Extract the (X, Y) coordinate from the center of the cell holding the provided text.  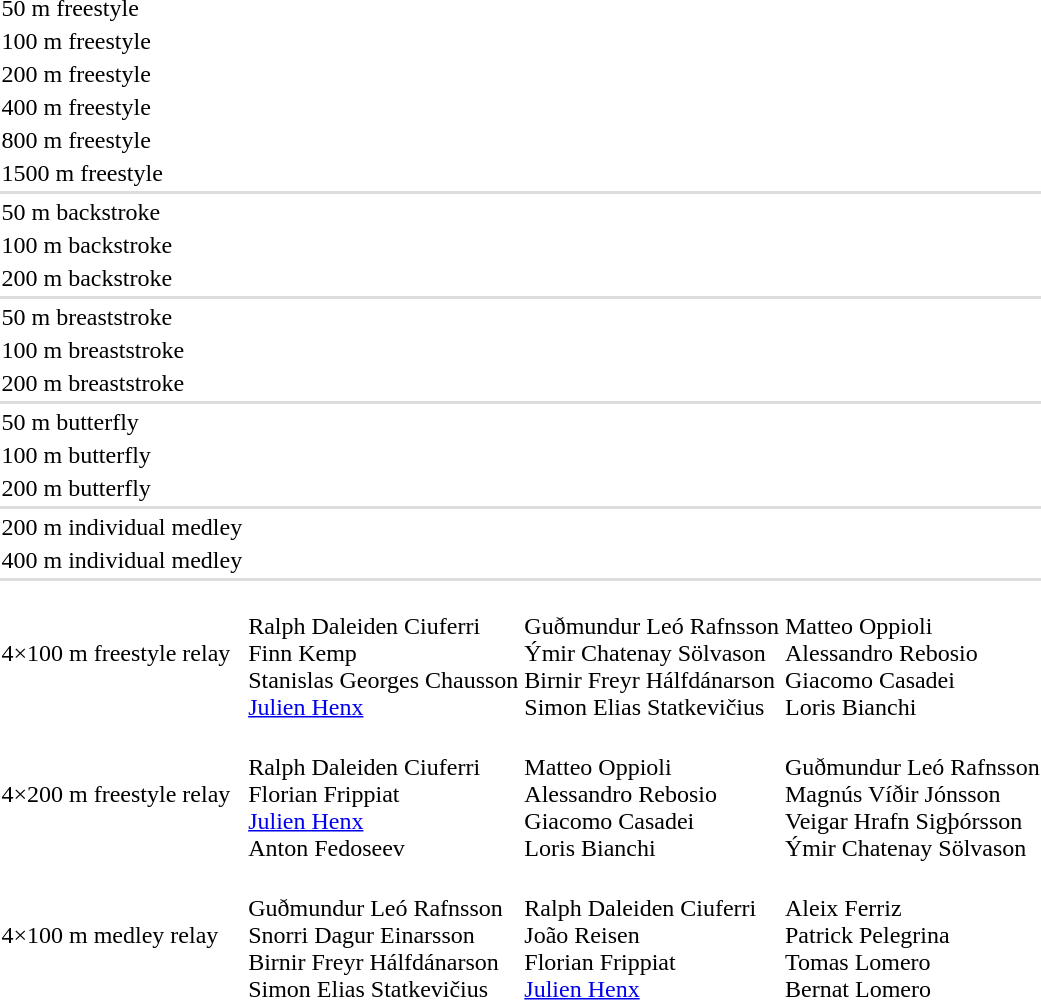
100 m butterfly (122, 455)
800 m freestyle (122, 140)
200 m backstroke (122, 278)
400 m individual medley (122, 560)
200 m breaststroke (122, 383)
50 m breaststroke (122, 317)
1500 m freestyle (122, 173)
Guðmundur Leó RafnssonÝmir Chatenay SölvasonBirnir Freyr HálfdánarsonSimon Elias Statkevičius (652, 653)
100 m freestyle (122, 41)
200 m butterfly (122, 488)
50 m backstroke (122, 212)
4×200 m freestyle relay (122, 794)
400 m freestyle (122, 107)
Ralph Daleiden CiuferriFinn KempStanislas Georges ChaussonJulien Henx (384, 653)
100 m breaststroke (122, 350)
50 m butterfly (122, 422)
4×100 m freestyle relay (122, 653)
Guðmundur Leó RafnssonMagnús Víðir JónssonVeigar Hrafn SigþórssonÝmir Chatenay Sölvason (912, 794)
100 m backstroke (122, 245)
Ralph Daleiden CiuferriFlorian FrippiatJulien HenxAnton Fedoseev (384, 794)
200 m freestyle (122, 74)
200 m individual medley (122, 527)
